Search for the cell housing the specified text and yield its (x, y) center coordinate. 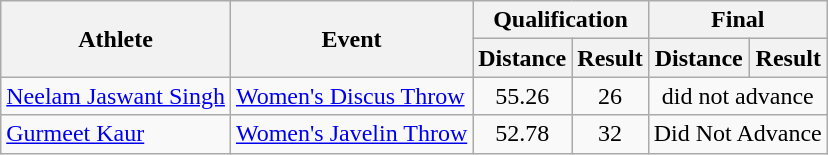
32 (610, 134)
Women's Javelin Throw (351, 134)
Athlete (116, 39)
Final (738, 20)
did not advance (738, 96)
52.78 (522, 134)
26 (610, 96)
55.26 (522, 96)
Women's Discus Throw (351, 96)
Event (351, 39)
Qualification (560, 20)
Gurmeet Kaur (116, 134)
Did Not Advance (738, 134)
Neelam Jaswant Singh (116, 96)
